Detect which cell encompasses the target text, then output its [X, Y] center coordinate. 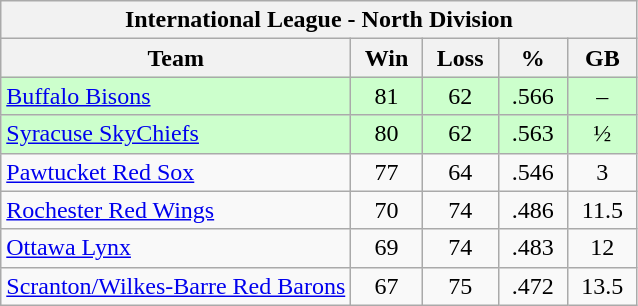
% [533, 58]
– [603, 96]
International League - North Division [319, 20]
Rochester Red Wings [176, 210]
GB [603, 58]
12 [603, 248]
70 [387, 210]
½ [603, 134]
11.5 [603, 210]
67 [387, 286]
Buffalo Bisons [176, 96]
Scranton/Wilkes-Barre Red Barons [176, 286]
Win [387, 58]
80 [387, 134]
13.5 [603, 286]
81 [387, 96]
77 [387, 172]
Team [176, 58]
Pawtucket Red Sox [176, 172]
.563 [533, 134]
Loss [460, 58]
64 [460, 172]
.546 [533, 172]
69 [387, 248]
3 [603, 172]
.483 [533, 248]
Ottawa Lynx [176, 248]
75 [460, 286]
.486 [533, 210]
.472 [533, 286]
Syracuse SkyChiefs [176, 134]
.566 [533, 96]
